Return (x, y) of the center of cell containing provided text 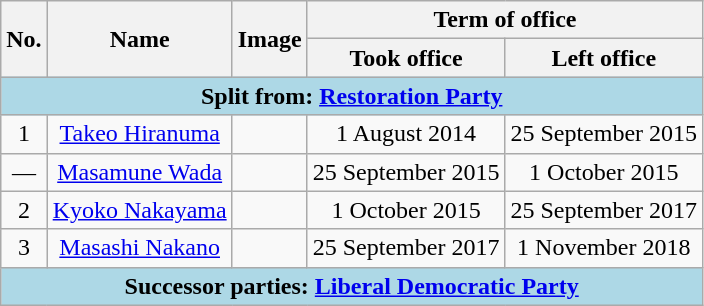
1 August 2014 (406, 134)
Image (270, 39)
Term of office (504, 20)
Took office (406, 58)
1 (24, 134)
Takeo Hiranuma (140, 134)
Successor parties: Liberal Democratic Party (352, 286)
Masamune Wada (140, 172)
Name (140, 39)
2 (24, 210)
Masashi Nakano (140, 248)
Kyoko Nakayama (140, 210)
1 November 2018 (604, 248)
Left office (604, 58)
3 (24, 248)
No. (24, 39)
Split from: Restoration Party (352, 96)
— (24, 172)
